Pinpoint the cell where the given text exists, returning its (x, y) midpoint coordinate. 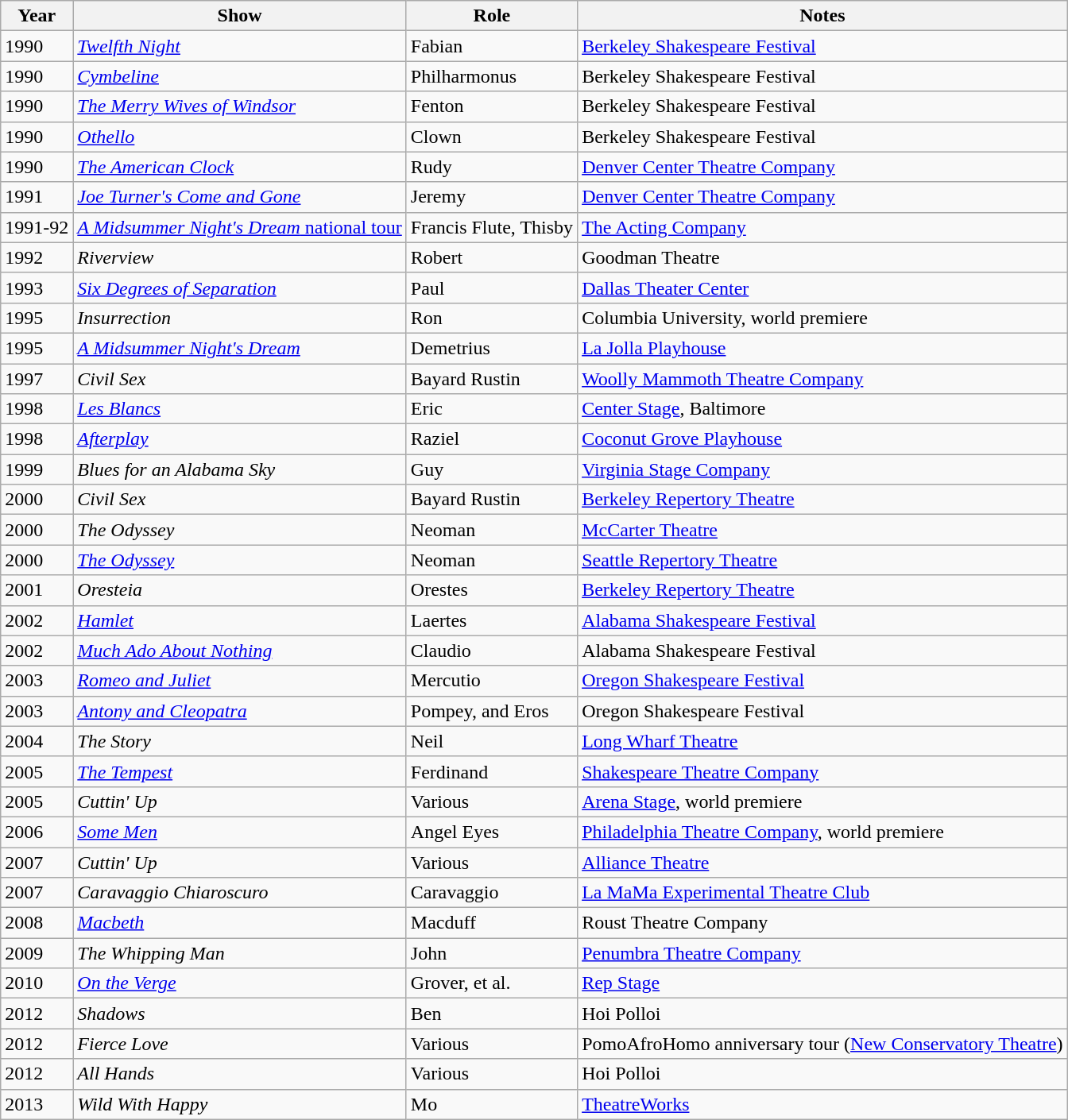
John (491, 953)
Jeremy (491, 197)
Demetrius (491, 348)
Mercutio (491, 681)
Ferdinand (491, 771)
Seattle Repertory Theatre (822, 560)
Claudio (491, 651)
The Merry Wives of Windsor (240, 106)
The American Clock (240, 167)
Raziel (491, 439)
A Midsummer Night's Dream (240, 348)
Role (491, 16)
Pompey, and Eros (491, 711)
Philadelphia Theatre Company, world premiere (822, 832)
Robert (491, 257)
Cymbeline (240, 76)
Wild With Happy (240, 1104)
2001 (37, 590)
Oresteia (240, 590)
La Jolla Playhouse (822, 348)
Fabian (491, 46)
Angel Eyes (491, 832)
Guy (491, 469)
Show (240, 16)
Ben (491, 1014)
Much Ado About Nothing (240, 651)
1999 (37, 469)
Clown (491, 137)
Les Blancs (240, 409)
TheatreWorks (822, 1104)
Penumbra Theatre Company (822, 953)
Fenton (491, 106)
Dallas Theater Center (822, 288)
Paul (491, 288)
Year (37, 16)
Caravaggio (491, 893)
2008 (37, 923)
Woolly Mammoth Theatre Company (822, 379)
Antony and Cleopatra (240, 711)
Virginia Stage Company (822, 469)
Six Degrees of Separation (240, 288)
Goodman Theatre (822, 257)
Ron (491, 318)
Grover, et al. (491, 983)
Francis Flute, Thisby (491, 227)
Rudy (491, 167)
Riverview (240, 257)
2004 (37, 741)
Twelfth Night (240, 46)
Arena Stage, world premiere (822, 801)
Alliance Theatre (822, 862)
Mo (491, 1104)
1991 (37, 197)
Neil (491, 741)
Rep Stage (822, 983)
Notes (822, 16)
Shakespeare Theatre Company (822, 771)
PomoAfroHomo anniversary tour (New Conservatory Theatre) (822, 1044)
Caravaggio Chiaroscuro (240, 893)
A Midsummer Night's Dream national tour (240, 227)
2010 (37, 983)
Long Wharf Theatre (822, 741)
Center Stage, Baltimore (822, 409)
Eric (491, 409)
Afterplay (240, 439)
La MaMa Experimental Theatre Club (822, 893)
Joe Turner's Come and Gone (240, 197)
The Tempest (240, 771)
1992 (37, 257)
McCarter Theatre (822, 530)
Orestes (491, 590)
Philharmonus (491, 76)
2013 (37, 1104)
On the Verge (240, 983)
2009 (37, 953)
Macduff (491, 923)
Romeo and Juliet (240, 681)
Macbeth (240, 923)
Insurrection (240, 318)
1997 (37, 379)
1991-92 (37, 227)
Hamlet (240, 620)
Fierce Love (240, 1044)
Columbia University, world premiere (822, 318)
Some Men (240, 832)
2006 (37, 832)
Shadows (240, 1014)
The Whipping Man (240, 953)
All Hands (240, 1074)
Othello (240, 137)
Blues for an Alabama Sky (240, 469)
The Story (240, 741)
Laertes (491, 620)
The Acting Company (822, 227)
1993 (37, 288)
Roust Theatre Company (822, 923)
Coconut Grove Playhouse (822, 439)
